Output the (x, y) coordinate of the center of the cell containing the given text.  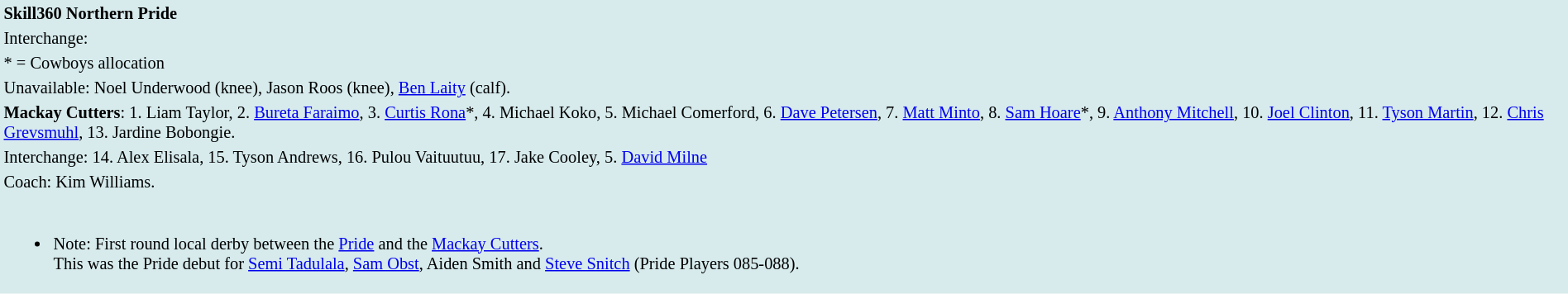
Coach: Kim Williams. (784, 182)
* = Cowboys allocation (784, 63)
Interchange: 14. Alex Elisala, 15. Tyson Andrews, 16. Pulou Vaituutuu, 17. Jake Cooley, 5. David Milne (784, 157)
Interchange: (784, 38)
Unavailable: Noel Underwood (knee), Jason Roos (knee), Ben Laity (calf). (784, 88)
Skill360 Northern Pride (784, 13)
